Search for the cell housing the specified text and yield its [x, y] center coordinate. 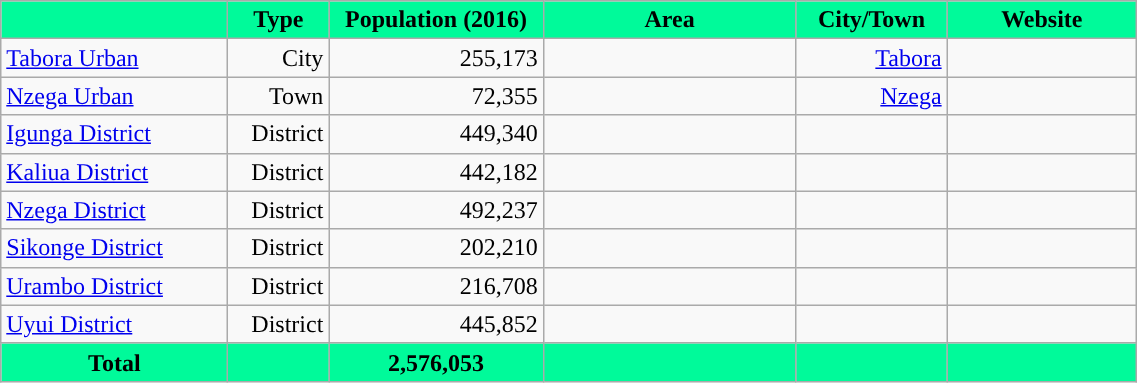
Town [278, 96]
Sikonge District [114, 248]
City/Town [872, 20]
2,576,053 [436, 362]
72,355 [436, 96]
Nzega [872, 96]
202,210 [436, 248]
City [278, 58]
Urambo District [114, 286]
Nzega Urban [114, 96]
442,182 [436, 172]
Website [1042, 20]
Kaliua District [114, 172]
445,852 [436, 324]
Area [669, 20]
Type [278, 20]
Tabora [872, 58]
255,173 [436, 58]
449,340 [436, 134]
Tabora Urban [114, 58]
Igunga District [114, 134]
Total [114, 362]
216,708 [436, 286]
Uyui District [114, 324]
Nzega District [114, 210]
Population (2016) [436, 20]
492,237 [436, 210]
